Detect which cell encompasses the target text, then output its [X, Y] center coordinate. 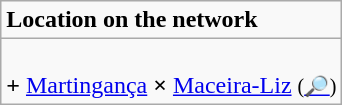
Location on the network [172, 20]
+ Martingança × Maceira-Liz (🔎) [172, 72]
